Extract the (X, Y) coordinate from the center of the cell holding the provided text.  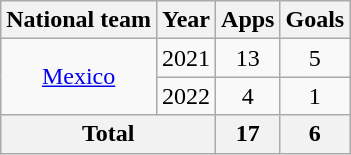
2021 (186, 58)
1 (315, 96)
National team (79, 20)
Total (108, 134)
Apps (248, 20)
13 (248, 58)
17 (248, 134)
6 (315, 134)
Goals (315, 20)
5 (315, 58)
Year (186, 20)
4 (248, 96)
Mexico (79, 77)
2022 (186, 96)
